Locate the cell with the specified text and output its [x, y] center coordinate. 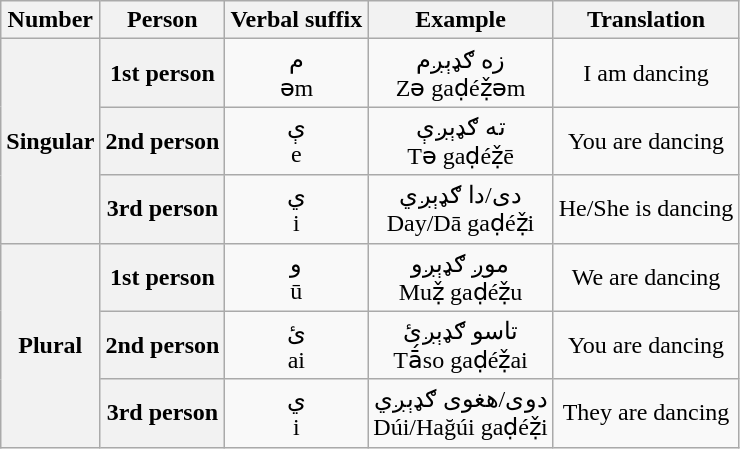
They are dancing [646, 413]
زه ګډېږمZə gaḍéẓ̌əm [460, 73]
مəm [296, 73]
دوی/هغوی ګډېږيDúi/Hağúi gaḍéẓ̌i [460, 413]
Translation [646, 20]
دی/دا ګډېږيDay/Dā gaḍéẓ̌i [460, 209]
We are dancing [646, 277]
Number [50, 20]
ئai [296, 345]
Example [460, 20]
Person [162, 20]
ته ګډېږېTə gaḍéẓ̌ē [460, 141]
Plural [50, 345]
Singular [50, 141]
تاسو ګډېږئ Tā́so gaḍéẓ̌ai [460, 345]
موږ ګډېږوMuẓ̌ gaḍéẓ̌u [460, 277]
He/She is dancing [646, 209]
ېe [296, 141]
I am dancing [646, 73]
Verbal suffix [296, 20]
وū [296, 277]
